Scan for the cell matching the given text and deliver its (x, y) coordinate at center. 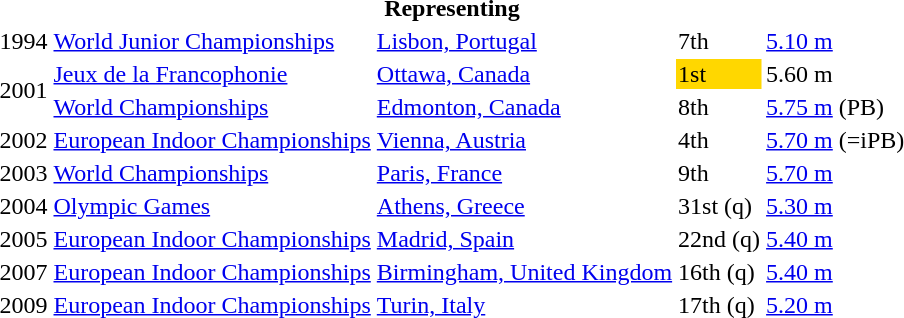
Lisbon, Portugal (524, 41)
31st (q) (720, 206)
16th (q) (720, 272)
Athens, Greece (524, 206)
1st (720, 74)
Jeux de la Francophonie (212, 74)
22nd (q) (720, 239)
World Junior Championships (212, 41)
Birmingham, United Kingdom (524, 272)
7th (720, 41)
Madrid, Spain (524, 239)
4th (720, 140)
Olympic Games (212, 206)
Ottawa, Canada (524, 74)
Edmonton, Canada (524, 107)
8th (720, 107)
Vienna, Austria (524, 140)
Paris, France (524, 173)
9th (720, 173)
